Provide the [X, Y] coordinate of the cell's center where the given text is located.  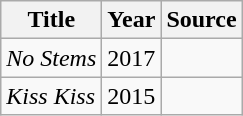
Title [52, 20]
No Stems [52, 58]
Year [132, 20]
2017 [132, 58]
2015 [132, 96]
Kiss Kiss [52, 96]
Source [202, 20]
